Pinpoint the cell where the given text exists, returning its [x, y] midpoint coordinate. 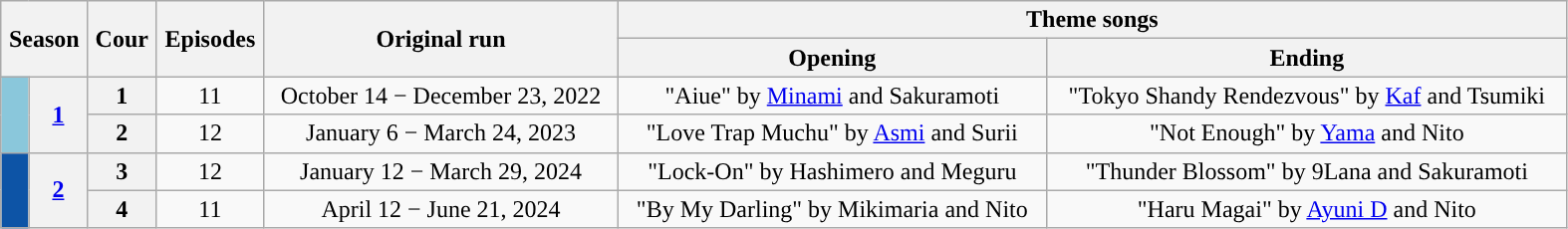
"Aiue" by Minami and Sakuramoti [833, 96]
"Love Trap Muchu" by Asmi and Surii [833, 133]
"Thunder Blossom" by 9Lana and Sakuramoti [1307, 171]
October 14 − December 23, 2022 [440, 96]
Theme songs [1092, 20]
Opening [833, 58]
"Not Enough" by Yama and Nito [1307, 133]
Season [44, 39]
Cour [122, 39]
January 12 − March 29, 2024 [440, 171]
Original run [440, 39]
January 6 − March 24, 2023 [440, 133]
"By My Darling" by Mikimaria and Nito [833, 209]
"Tokyo Shandy Rendezvous" by Kaf and Tsumiki [1307, 96]
3 [122, 171]
"Haru Magai" by Ayuni D and Nito [1307, 209]
"Lock-On" by Hashimero and Meguru [833, 171]
Episodes [211, 39]
April 12 − June 21, 2024 [440, 209]
4 [122, 209]
Ending [1307, 58]
